Scan for the cell matching the given text and deliver its (x, y) coordinate at center. 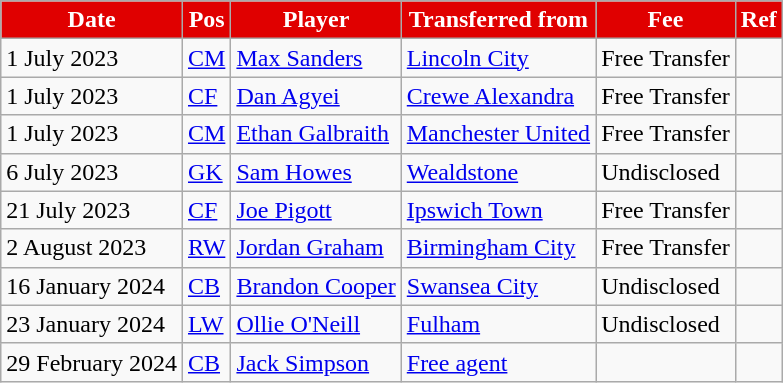
Manchester United (498, 134)
Free agent (498, 362)
RW (206, 248)
Date (92, 20)
Lincoln City (498, 58)
23 January 2024 (92, 324)
Fee (666, 20)
16 January 2024 (92, 286)
Transferred from (498, 20)
29 February 2024 (92, 362)
Joe Pigott (316, 210)
Swansea City (498, 286)
Max Sanders (316, 58)
Ollie O'Neill (316, 324)
Ipswich Town (498, 210)
Wealdstone (498, 172)
Ref (758, 20)
Jack Simpson (316, 362)
Brandon Cooper (316, 286)
Birmingham City (498, 248)
Sam Howes (316, 172)
2 August 2023 (92, 248)
Dan Agyei (316, 96)
Player (316, 20)
LW (206, 324)
Pos (206, 20)
GK (206, 172)
Ethan Galbraith (316, 134)
Crewe Alexandra (498, 96)
Jordan Graham (316, 248)
6 July 2023 (92, 172)
21 July 2023 (92, 210)
Fulham (498, 324)
